Capture the cell that displays the provided text and extract its [X, Y] central coordinate. 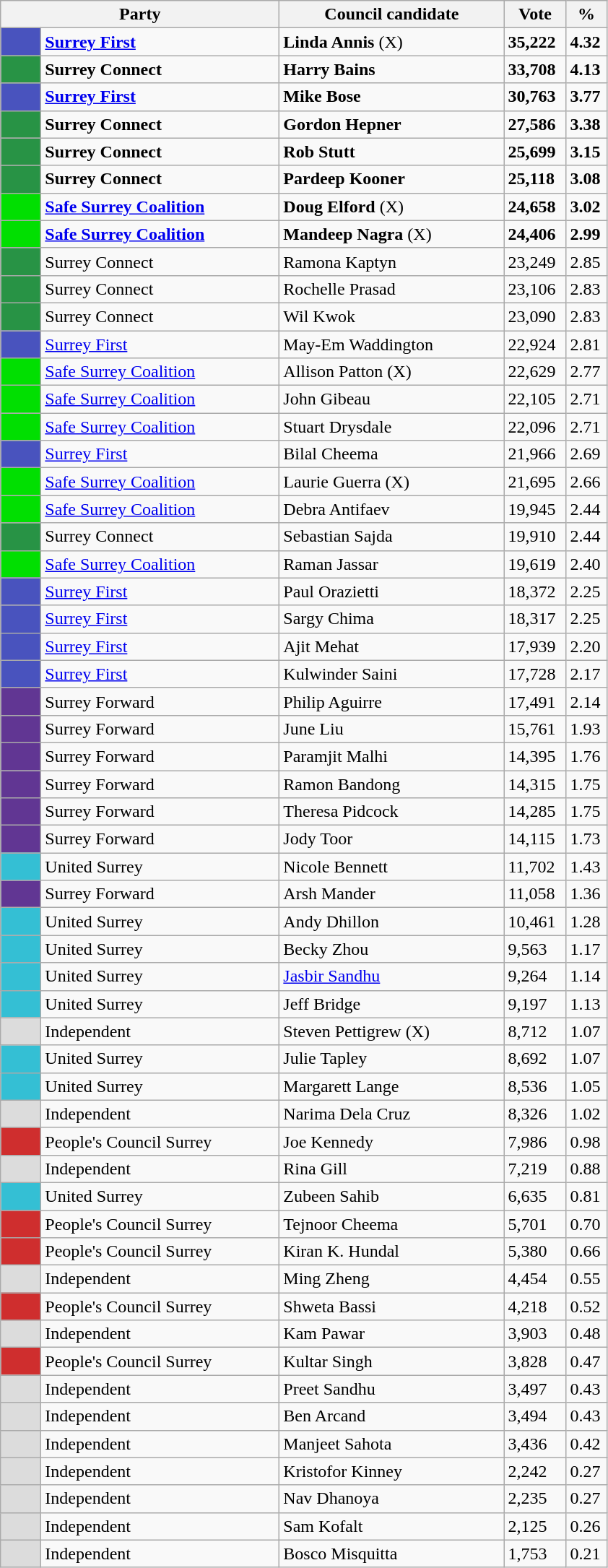
Jasbir Sandhu [391, 976]
Narima Dela Cruz [391, 1114]
Ramon Bandong [391, 784]
Mandeep Nagra (X) [391, 234]
33,708 [535, 69]
Harry Bains [391, 69]
Andy Dhillon [391, 922]
17,491 [535, 701]
Sam Kofalt [391, 1526]
24,658 [535, 207]
1.13 [586, 1004]
35,222 [535, 42]
Wil Kwok [391, 316]
Ajit Mehat [391, 646]
Kulwinder Saini [391, 674]
0.66 [586, 1252]
1.36 [586, 894]
17,728 [535, 674]
3,828 [535, 1361]
Ramona Kaptyn [391, 261]
14,315 [535, 784]
0.26 [586, 1526]
Paramjit Malhi [391, 756]
0.98 [586, 1141]
Zubeen Sahib [391, 1196]
Mike Bose [391, 97]
23,249 [535, 261]
2.14 [586, 701]
Preet Sandhu [391, 1389]
18,317 [535, 619]
3,436 [535, 1444]
2.99 [586, 234]
8,692 [535, 1059]
19,910 [535, 537]
Bosco Misquitta [391, 1554]
0.81 [586, 1196]
Margarett Lange [391, 1086]
Rob Stutt [391, 152]
0.70 [586, 1224]
9,563 [535, 949]
Doug Elford (X) [391, 207]
11,058 [535, 894]
0.52 [586, 1307]
17,939 [535, 646]
7,986 [535, 1141]
0.42 [586, 1444]
1,753 [535, 1554]
23,090 [535, 316]
Shweta Bassi [391, 1307]
3,494 [535, 1416]
0.21 [586, 1554]
2,235 [535, 1499]
Allison Patton (X) [391, 372]
Pardeep Kooner [391, 179]
5,701 [535, 1224]
25,118 [535, 179]
Jody Toor [391, 839]
19,619 [535, 564]
Debra Antifaev [391, 509]
Sebastian Sajda [391, 537]
2.40 [586, 564]
Manjeet Sahota [391, 1444]
0.88 [586, 1169]
Joe Kennedy [391, 1141]
4.32 [586, 42]
0.55 [586, 1279]
9,197 [535, 1004]
24,406 [535, 234]
Tejnoor Cheema [391, 1224]
1.28 [586, 922]
Steven Pettigrew (X) [391, 1031]
14,115 [535, 839]
10,461 [535, 922]
22,629 [535, 372]
21,966 [535, 454]
8,712 [535, 1031]
2.20 [586, 646]
% [586, 14]
Arsh Mander [391, 894]
4,454 [535, 1279]
23,106 [535, 289]
1.02 [586, 1114]
11,702 [535, 867]
9,264 [535, 976]
22,924 [535, 345]
3.15 [586, 152]
Gordon Hepner [391, 124]
Stuart Drysdale [391, 427]
3.77 [586, 97]
June Liu [391, 729]
1.43 [586, 867]
3,903 [535, 1334]
4.13 [586, 69]
2.66 [586, 482]
14,285 [535, 812]
Nav Dhanoya [391, 1499]
22,105 [535, 399]
Kiran K. Hundal [391, 1252]
14,395 [535, 756]
8,326 [535, 1114]
25,699 [535, 152]
Paul Orazietti [391, 592]
Ben Arcand [391, 1416]
Ming Zheng [391, 1279]
John Gibeau [391, 399]
27,586 [535, 124]
Theresa Pidcock [391, 812]
May-Em Waddington [391, 345]
1.93 [586, 729]
3.38 [586, 124]
1.76 [586, 756]
30,763 [535, 97]
2,125 [535, 1526]
Kam Pawar [391, 1334]
2.81 [586, 345]
Julie Tapley [391, 1059]
6,635 [535, 1196]
Bilal Cheema [391, 454]
Philip Aguirre [391, 701]
3.08 [586, 179]
2.69 [586, 454]
Nicole Bennett [391, 867]
3,497 [535, 1389]
4,218 [535, 1307]
2.85 [586, 261]
15,761 [535, 729]
Council candidate [391, 14]
5,380 [535, 1252]
1.17 [586, 949]
1.05 [586, 1086]
Jeff Bridge [391, 1004]
8,536 [535, 1086]
Party [140, 14]
2.77 [586, 372]
Linda Annis (X) [391, 42]
Kristofor Kinney [391, 1471]
2.17 [586, 674]
21,695 [535, 482]
7,219 [535, 1169]
0.47 [586, 1361]
3.02 [586, 207]
Becky Zhou [391, 949]
Vote [535, 14]
Laurie Guerra (X) [391, 482]
1.14 [586, 976]
18,372 [535, 592]
0.48 [586, 1334]
Raman Jassar [391, 564]
Sargy Chima [391, 619]
Rina Gill [391, 1169]
Rochelle Prasad [391, 289]
22,096 [535, 427]
1.73 [586, 839]
2,242 [535, 1471]
Kultar Singh [391, 1361]
19,945 [535, 509]
